From the cell containing the given text, extract its center point as [X, Y] coordinate. 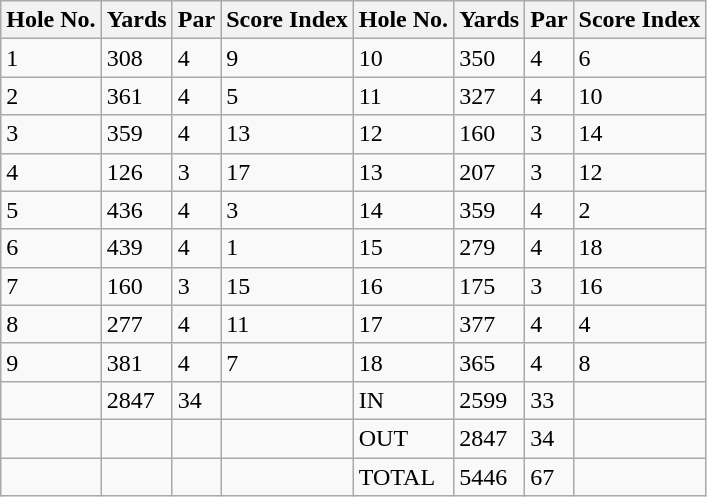
436 [136, 210]
126 [136, 172]
365 [490, 362]
IN [403, 400]
175 [490, 286]
279 [490, 248]
439 [136, 248]
207 [490, 172]
5446 [490, 477]
277 [136, 324]
381 [136, 362]
33 [549, 400]
TOTAL [403, 477]
OUT [403, 438]
377 [490, 324]
308 [136, 58]
67 [549, 477]
327 [490, 96]
2599 [490, 400]
361 [136, 96]
350 [490, 58]
